Pinpoint the cell where the given text exists, returning its (x, y) midpoint coordinate. 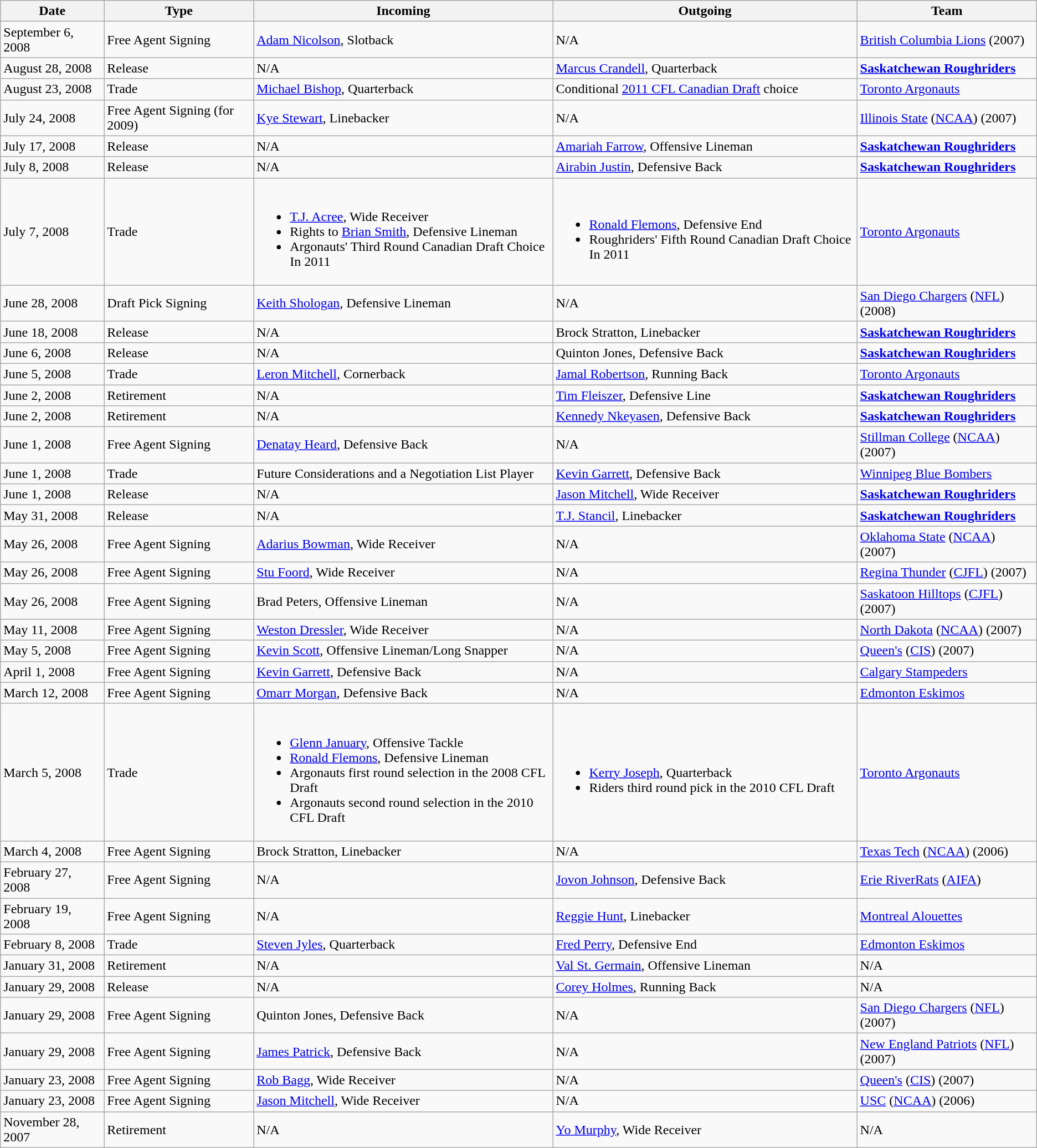
June 5, 2008 (52, 374)
August 23, 2008 (52, 89)
Future Considerations and a Negotiation List Player (403, 473)
Brad Peters, Offensive Lineman (403, 601)
February 8, 2008 (52, 945)
T.J. Acree, Wide Receiver Rights to Brian Smith, Defensive Lineman Argonauts' Third Round Canadian Draft Choice In 2011 (403, 231)
Yo Murphy, Wide Receiver (705, 1130)
Kerry Joseph, Quarterback Riders third round pick in the 2010 CFL Draft (705, 772)
Draft Pick Signing (179, 303)
January 31, 2008 (52, 966)
July 7, 2008 (52, 231)
May 5, 2008 (52, 651)
Conditional 2011 CFL Canadian Draft choice (705, 89)
Erie RiverRats (AIFA) (947, 879)
Type (179, 11)
Airabin Justin, Defensive Back (705, 167)
July 24, 2008 (52, 117)
February 19, 2008 (52, 916)
Kevin Scott, Offensive Lineman/Long Snapper (403, 651)
August 28, 2008 (52, 68)
Corey Holmes, Running Back (705, 987)
Weston Dressler, Wide Receiver (403, 630)
Stu Foord, Wide Receiver (403, 573)
Saskatoon Hilltops (CJFL) (2007) (947, 601)
June 18, 2008 (52, 332)
June 6, 2008 (52, 353)
Steven Jyles, Quarterback (403, 945)
Kye Stewart, Linebacker (403, 117)
Kennedy Nkeyasen, Defensive Back (705, 416)
May 11, 2008 (52, 630)
Team (947, 11)
June 28, 2008 (52, 303)
Denatay Heard, Defensive Back (403, 445)
Reggie Hunt, Linebacker (705, 916)
March 5, 2008 (52, 772)
March 12, 2008 (52, 693)
Montreal Alouettes (947, 916)
Leron Mitchell, Cornerback (403, 374)
Jamal Robertson, Running Back (705, 374)
November 28, 2007 (52, 1130)
North Dakota (NCAA) (2007) (947, 630)
September 6, 2008 (52, 40)
Jovon Johnson, Defensive Back (705, 879)
Illinois State (NCAA) (2007) (947, 117)
Incoming (403, 11)
Outgoing (705, 11)
Amariah Farrow, Offensive Lineman (705, 146)
Adarius Bowman, Wide Receiver (403, 544)
Calgary Stampeders (947, 672)
Fred Perry, Defensive End (705, 945)
Free Agent Signing (for 2009) (179, 117)
Date (52, 11)
Oklahoma State (NCAA) (2007) (947, 544)
Omarr Morgan, Defensive Back (403, 693)
July 17, 2008 (52, 146)
San Diego Chargers (NFL) (2007) (947, 1016)
May 31, 2008 (52, 516)
Tim Fleiszer, Defensive Line (705, 395)
Regina Thunder (CJFL) (2007) (947, 573)
March 4, 2008 (52, 851)
Val St. Germain, Offensive Lineman (705, 966)
James Patrick, Defensive Back (403, 1051)
Stillman College (NCAA) (2007) (947, 445)
February 27, 2008 (52, 879)
Michael Bishop, Quarterback (403, 89)
Keith Shologan, Defensive Lineman (403, 303)
T.J. Stancil, Linebacker (705, 516)
USC (NCAA) (2006) (947, 1101)
Adam Nicolson, Slotback (403, 40)
July 8, 2008 (52, 167)
Marcus Crandell, Quarterback (705, 68)
San Diego Chargers (NFL) (2008) (947, 303)
New England Patriots (NFL) (2007) (947, 1051)
Winnipeg Blue Bombers (947, 473)
Rob Bagg, Wide Receiver (403, 1080)
Texas Tech (NCAA) (2006) (947, 851)
April 1, 2008 (52, 672)
Ronald Flemons, Defensive End Roughriders' Fifth Round Canadian Draft Choice In 2011 (705, 231)
British Columbia Lions (2007) (947, 40)
